Output the (X, Y) coordinate of the center of the cell containing the given text.  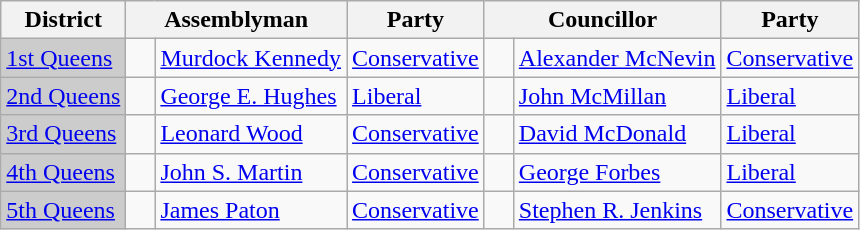
Assemblyman (236, 20)
James Paton (251, 210)
George Forbes (617, 172)
2nd Queens (64, 96)
5th Queens (64, 210)
David McDonald (617, 134)
Councillor (602, 20)
Stephen R. Jenkins (617, 210)
Leonard Wood (251, 134)
4th Queens (64, 172)
John S. Martin (251, 172)
1st Queens (64, 58)
George E. Hughes (251, 96)
3rd Queens (64, 134)
Murdock Kennedy (251, 58)
Alexander McNevin (617, 58)
District (64, 20)
John McMillan (617, 96)
